Determine the (X, Y) coordinate at the center of the cell enclosing the given text.  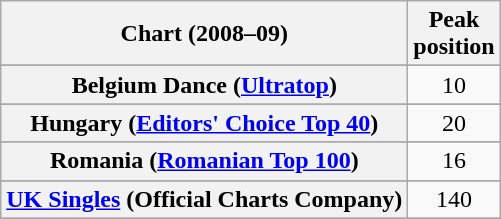
Peakposition (454, 34)
Chart (2008–09) (204, 34)
Hungary (Editors' Choice Top 40) (204, 123)
10 (454, 85)
UK Singles (Official Charts Company) (204, 199)
140 (454, 199)
Belgium Dance (Ultratop) (204, 85)
Romania (Romanian Top 100) (204, 161)
16 (454, 161)
20 (454, 123)
